Search for the cell housing the specified text and yield its [X, Y] center coordinate. 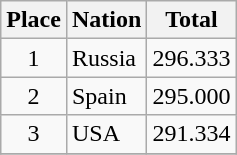
USA [106, 134]
1 [34, 58]
Total [192, 20]
Spain [106, 96]
Place [34, 20]
296.333 [192, 58]
2 [34, 96]
291.334 [192, 134]
3 [34, 134]
295.000 [192, 96]
Russia [106, 58]
Nation [106, 20]
